For the text-containing cell, return its midpoint in [x, y] coordinate format. 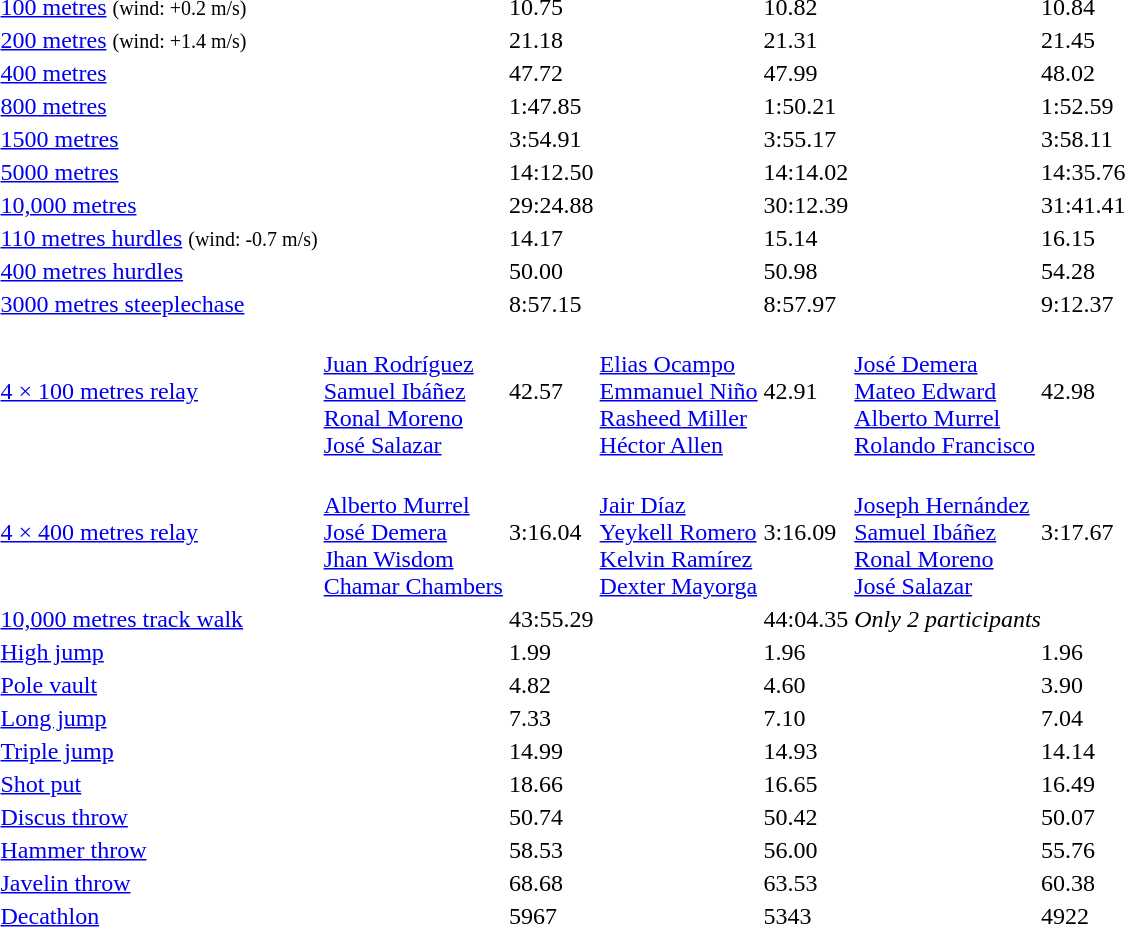
José Demera Mateo Edward Alberto Murrel Rolando Francisco [945, 391]
1:50.21 [806, 106]
3:54.91 [551, 139]
3:16.04 [551, 532]
21.18 [551, 40]
14:12.50 [551, 172]
14.99 [551, 751]
4.82 [551, 685]
Alberto Murrel José Demera Jhan Wisdom Chamar Chambers [413, 532]
1.99 [551, 652]
50.74 [551, 817]
18.66 [551, 784]
14:14.02 [806, 172]
Joseph Hernández Samuel Ibáñez Ronal Moreno José Salazar [945, 532]
63.53 [806, 883]
42.91 [806, 391]
8:57.97 [806, 304]
1.96 [806, 652]
Juan Rodríguez Samuel Ibáñez Ronal Moreno José Salazar [413, 391]
50.42 [806, 817]
Elias Ocampo Emmanuel Niño Rasheed Miller Héctor Allen [678, 391]
29:24.88 [551, 205]
15.14 [806, 238]
68.68 [551, 883]
4.60 [806, 685]
47.72 [551, 73]
47.99 [806, 73]
44:04.35 [806, 619]
14.17 [551, 238]
16.65 [806, 784]
3:55.17 [806, 139]
21.31 [806, 40]
8:57.15 [551, 304]
50.98 [806, 271]
58.53 [551, 850]
56.00 [806, 850]
50.00 [551, 271]
7.33 [551, 718]
1:47.85 [551, 106]
43:55.29 [551, 619]
7.10 [806, 718]
3:16.09 [806, 532]
42.57 [551, 391]
Jair Díaz Yeykell Romero Kelvin Ramírez Dexter Mayorga [678, 532]
14.93 [806, 751]
30:12.39 [806, 205]
